Return [X, Y] of the center of cell containing provided text 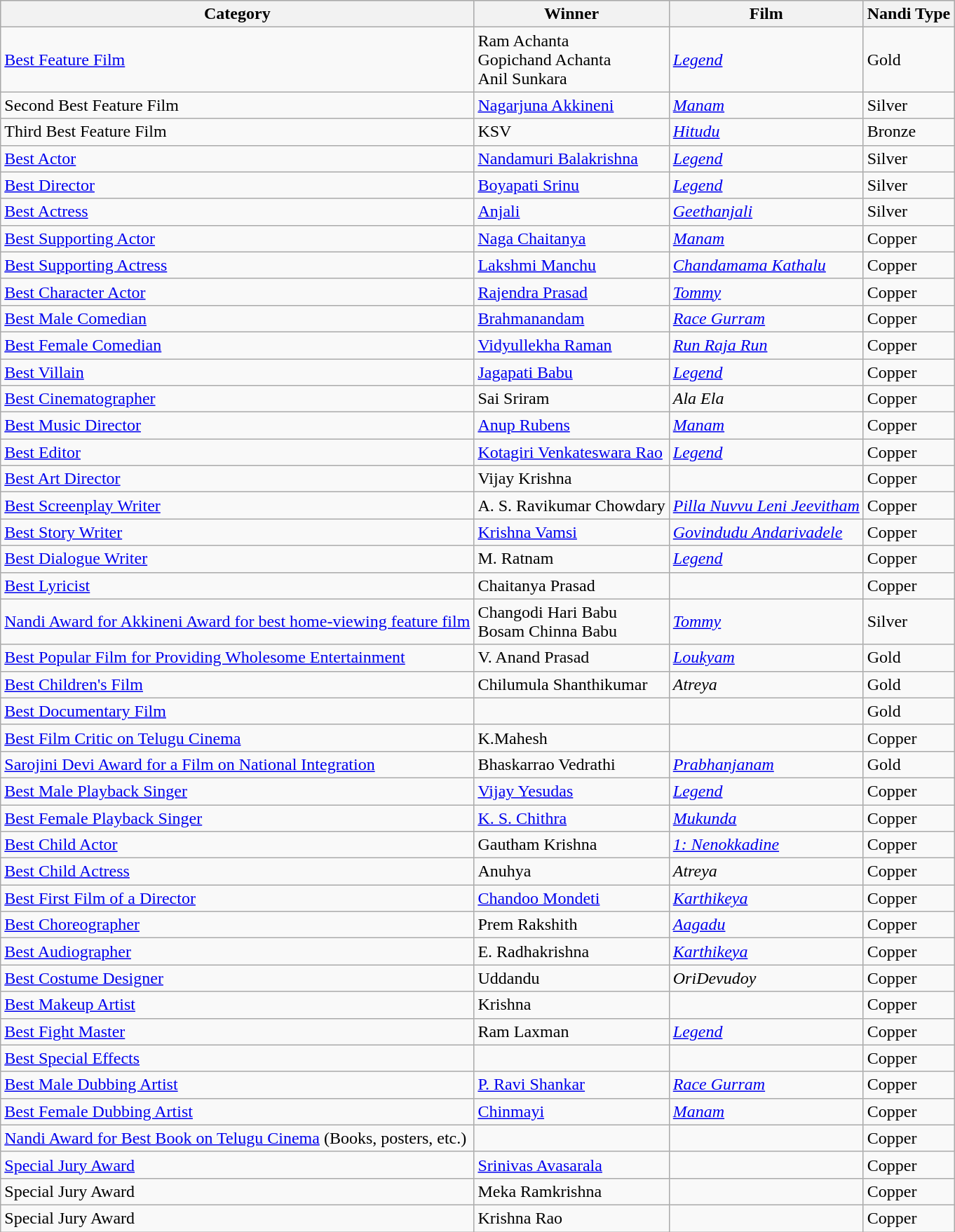
Best Child Actress [237, 872]
Best Screenplay Writer [237, 506]
Bronze [909, 132]
Best Male Playback Singer [237, 791]
Aagadu [766, 925]
Best Cinematographer [237, 399]
Third Best Feature Film [237, 132]
Govindudu Andarivadele [766, 532]
Nandamuri Balakrishna [571, 158]
Best Supporting Actor [237, 238]
Uddandu [571, 978]
Run Raja Run [766, 345]
Sarojini Devi Award for a Film on National Integration [237, 764]
Loukyam [766, 658]
Best Male Comedian [237, 318]
Ram Achanta Gopichand Achanta Anil Sunkara [571, 60]
Best Lyricist [237, 585]
Boyapati Srinu [571, 185]
Mukunda [766, 818]
Best Female Comedian [237, 345]
Film [766, 14]
Krishna [571, 1005]
Nagarjuna Akkineni [571, 105]
Best Editor [237, 452]
Chandamama Kathalu [766, 265]
Krishna Vamsi [571, 532]
Vijay Krishna [571, 479]
P. Ravi Shankar [571, 1085]
Best First Film of a Director [237, 898]
Ala Ela [766, 399]
Bhaskarrao Vedrathi [571, 764]
Best Fight Master [237, 1031]
Chilumula Shanthikumar [571, 684]
Best Documentary Film [237, 711]
KSV [571, 132]
Changodi Hari Babu Bosam Chinna Babu [571, 621]
K.Mahesh [571, 738]
Best Film Critic on Telugu Cinema [237, 738]
Best Female Dubbing Artist [237, 1111]
Pilla Nuvvu Leni Jeevitham [766, 506]
Hitudu [766, 132]
1: Nenokkadine [766, 845]
Nandi Award for Akkineni Award for best home-viewing feature film [237, 621]
Chandoo Mondeti [571, 898]
Brahmanandam [571, 318]
Best Villain [237, 372]
V. Anand Prasad [571, 658]
Lakshmi Manchu [571, 265]
Kotagiri Venkateswara Rao [571, 452]
Srinivas Avasarala [571, 1165]
Best Popular Film for Providing Wholesome Entertainment [237, 658]
Best Art Director [237, 479]
Best Story Writer [237, 532]
Best Feature Film [237, 60]
Best Children's Film [237, 684]
Best Actress [237, 212]
Best Dialogue Writer [237, 559]
Best Child Actor [237, 845]
Second Best Feature Film [237, 105]
Category [237, 14]
OriDevudoy [766, 978]
Vidyullekha Raman [571, 345]
Rajendra Prasad [571, 292]
Best Male Dubbing Artist [237, 1085]
Nandi Type [909, 14]
Best Choreographer [237, 925]
Best Female Playback Singer [237, 818]
Best Costume Designer [237, 978]
Meka Ramkrishna [571, 1191]
Naga Chaitanya [571, 238]
Chinmayi [571, 1111]
A. S. Ravikumar Chowdary [571, 506]
Anjali [571, 212]
Best Music Director [237, 426]
Gautham Krishna [571, 845]
Best Actor [237, 158]
Krishna Rao [571, 1218]
Chaitanya Prasad [571, 585]
Best Director [237, 185]
Anuhya [571, 872]
E. Radhakrishna [571, 952]
Vijay Yesudas [571, 791]
Best Character Actor [237, 292]
Anup Rubens [571, 426]
Best Supporting Actress [237, 265]
K. S. Chithra [571, 818]
Best Makeup Artist [237, 1005]
Jagapati Babu [571, 372]
M. Ratnam [571, 559]
Best Audiographer [237, 952]
Best Special Effects [237, 1058]
Prabhanjanam [766, 764]
Nandi Award for Best Book on Telugu Cinema (Books, posters, etc.) [237, 1138]
Sai Sriram [571, 399]
Winner [571, 14]
Geethanjali [766, 212]
Ram Laxman [571, 1031]
Prem Rakshith [571, 925]
